Find where the given text appears and provide that cell's center as (x, y) coordinate. 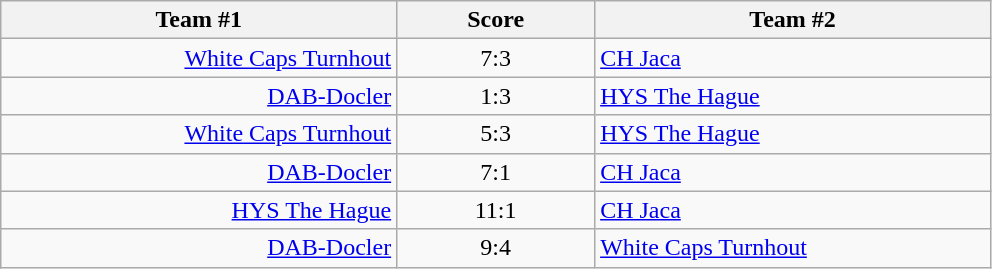
9:4 (496, 248)
Team #1 (199, 20)
5:3 (496, 134)
Score (496, 20)
11:1 (496, 210)
Team #2 (793, 20)
7:1 (496, 172)
7:3 (496, 58)
1:3 (496, 96)
